Return the [X, Y] coordinate for the center point of the cell that contains the specified text.  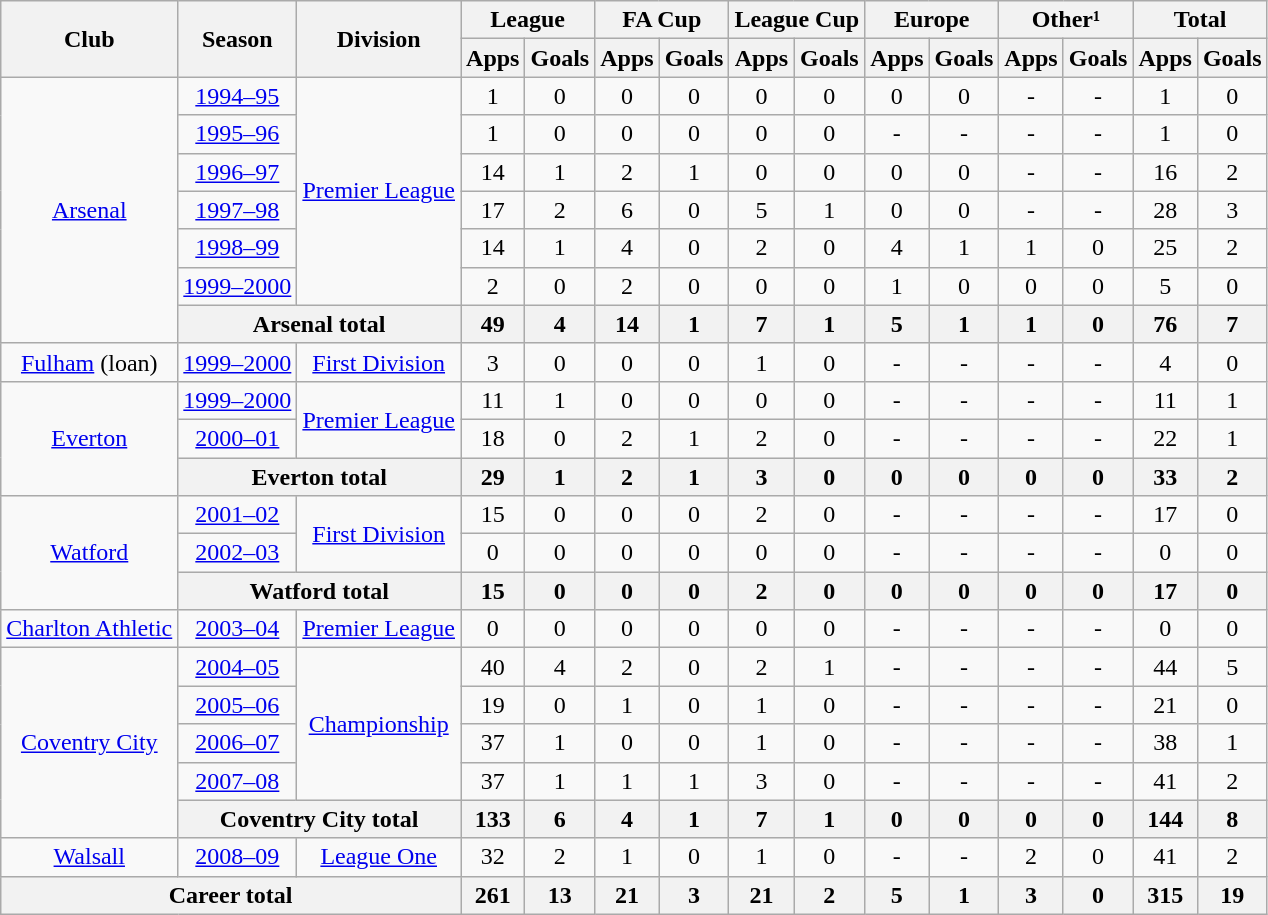
49 [493, 324]
Coventry City total [320, 819]
League One [379, 857]
2005–06 [238, 705]
2007–08 [238, 781]
2000–01 [238, 438]
315 [1165, 895]
13 [560, 895]
Charlton Athletic [90, 629]
Championship [379, 724]
1994–95 [238, 96]
FA Cup [662, 20]
25 [1165, 248]
76 [1165, 324]
League Cup [797, 20]
Arsenal total [320, 324]
44 [1165, 667]
Watford [90, 553]
16 [1165, 172]
Other¹ [1066, 20]
Walsall [90, 857]
2002–03 [238, 553]
38 [1165, 743]
Everton total [320, 477]
18 [493, 438]
1995–96 [238, 134]
1998–99 [238, 248]
Fulham (loan) [90, 362]
Everton [90, 438]
28 [1165, 210]
2008–09 [238, 857]
Total [1200, 20]
29 [493, 477]
1997–98 [238, 210]
1996–97 [238, 172]
2003–04 [238, 629]
Watford total [320, 591]
League [528, 20]
144 [1165, 819]
Division [379, 39]
32 [493, 857]
Coventry City [90, 743]
33 [1165, 477]
8 [1232, 819]
261 [493, 895]
2001–02 [238, 515]
22 [1165, 438]
Arsenal [90, 210]
Europe [932, 20]
2006–07 [238, 743]
40 [493, 667]
2004–05 [238, 667]
Season [238, 39]
133 [493, 819]
Club [90, 39]
Career total [231, 895]
